Pinpoint the cell where the given text exists, returning its [X, Y] midpoint coordinate. 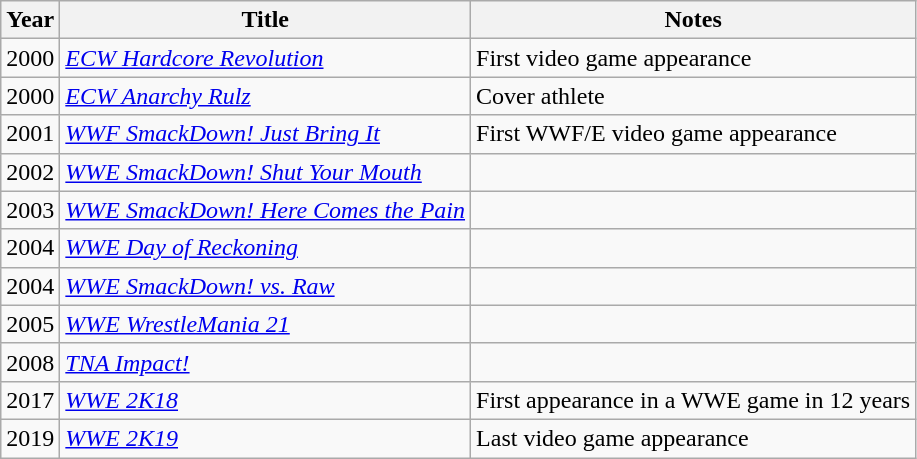
2008 [30, 362]
First WWF/E video game appearance [694, 134]
2003 [30, 210]
WWF SmackDown! Just Bring It [266, 134]
WWE Day of Reckoning [266, 248]
2017 [30, 400]
WWE 2K18 [266, 400]
WWE SmackDown! Shut Your Mouth [266, 172]
TNA Impact! [266, 362]
WWE WrestleMania 21 [266, 324]
2019 [30, 438]
First appearance in a WWE game in 12 years [694, 400]
2002 [30, 172]
Last video game appearance [694, 438]
First video game appearance [694, 58]
Cover athlete [694, 96]
2005 [30, 324]
WWE SmackDown! Here Comes the Pain [266, 210]
ECW Anarchy Rulz [266, 96]
Notes [694, 20]
ECW Hardcore Revolution [266, 58]
Year [30, 20]
2001 [30, 134]
Title [266, 20]
WWE 2K19 [266, 438]
WWE SmackDown! vs. Raw [266, 286]
